From the cell containing the given text, extract its center point as (X, Y) coordinate. 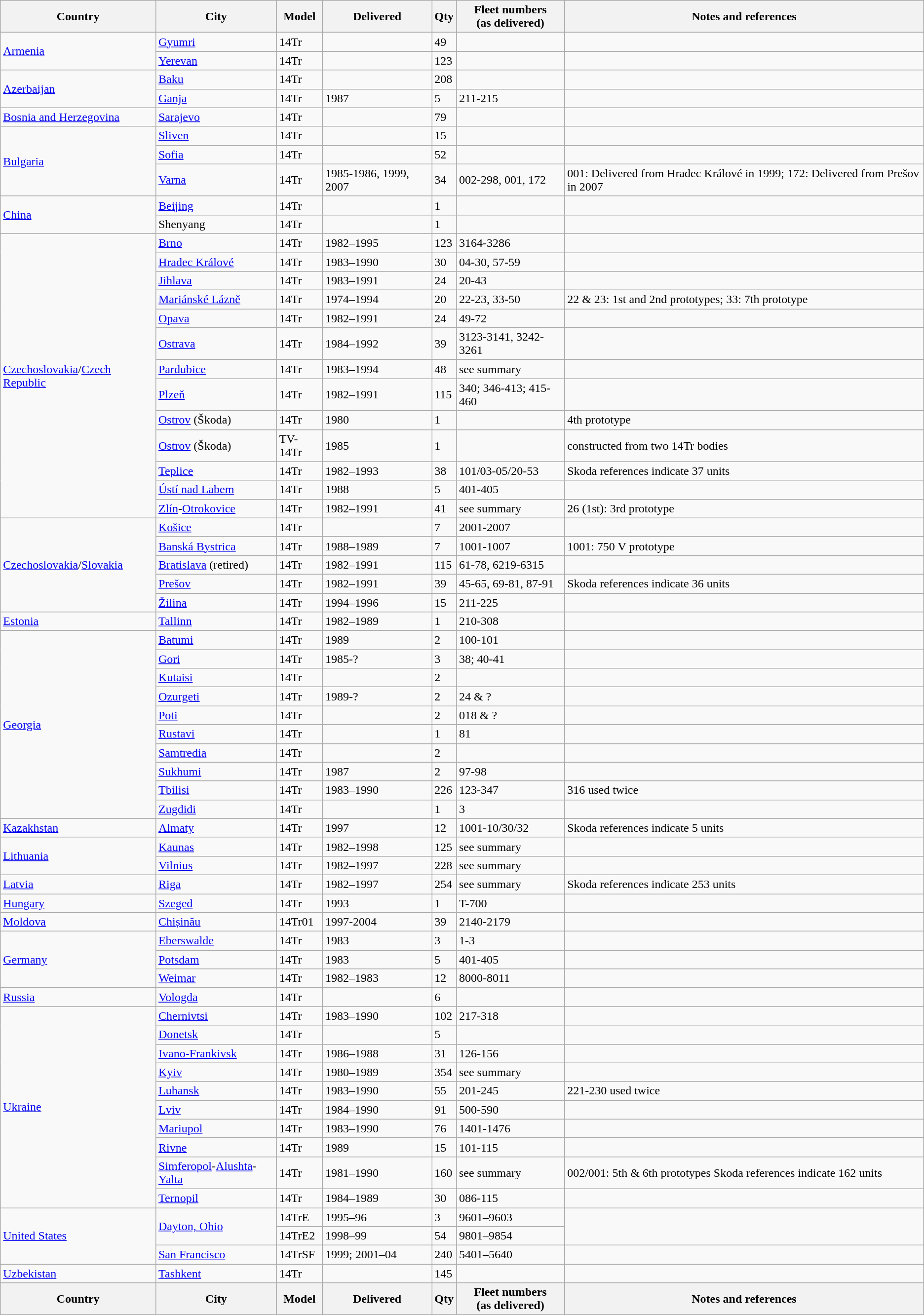
Moldova (78, 922)
Weimar (216, 978)
Samtredia (216, 753)
Skoda references indicate 36 units (744, 583)
Lviv (216, 1110)
41 (444, 508)
Žilina (216, 603)
Kyiv (216, 1072)
1982–1989 (377, 621)
Yerevan (216, 61)
Bratislava (retired) (216, 565)
1984–1989 (377, 1198)
22 & 23: 1st and 2nd prototypes; 33: 7th prototype (744, 300)
1982–1993 (377, 471)
1982–1995 (377, 243)
Estonia (78, 621)
Armenia (78, 51)
04-30, 57-59 (510, 262)
Vologda (216, 997)
1995–96 (377, 1217)
086-115 (510, 1198)
Czechoslovakia/Slovakia (78, 565)
45-65, 69-81, 87-91 (510, 583)
Zugdidi (216, 809)
Jihlava (216, 281)
Ivano-Frankivsk (216, 1053)
1001-10/30/32 (510, 828)
160 (444, 1173)
22-23, 33-50 (510, 300)
14TrE (299, 1217)
340; 346-413; 415-460 (510, 395)
Sarajevo (216, 117)
91 (444, 1110)
49-72 (510, 318)
Poti (216, 715)
Prešov (216, 583)
Latvia (78, 884)
9601–9603 (510, 1217)
49 (444, 42)
Germany (78, 960)
Ozurgeti (216, 696)
217-318 (510, 1016)
1997 (377, 828)
Beijing (216, 205)
Skoda references indicate 5 units (744, 828)
1974–1994 (377, 300)
Brno (216, 243)
1999; 2001–04 (377, 1255)
001: Delivered from Hradec Králové in 1999; 172: Delivered from Prešov in 2007 (744, 180)
201-245 (510, 1091)
Vilnius (216, 865)
constructed from two 14Tr bodies (744, 445)
31 (444, 1053)
Pardubice (216, 369)
T-700 (510, 903)
1980–1989 (377, 1072)
Ústí nad Labem (216, 490)
Mariánské Lázně (216, 300)
Zlín-Otrokovice (216, 508)
Azerbaijan (78, 89)
Teplice (216, 471)
Plzeň (216, 395)
Eberswalde (216, 941)
38; 40-41 (510, 659)
Hungary (78, 903)
Riga (216, 884)
San Francisco (216, 1255)
002-298, 001, 172 (510, 180)
1001: 750 V prototype (744, 546)
Varna (216, 180)
Georgia (78, 725)
208 (444, 79)
211-215 (510, 98)
1993 (377, 903)
81 (510, 734)
1-3 (510, 941)
Lithuania (78, 856)
1983–1991 (377, 281)
211-225 (510, 603)
228 (444, 865)
China (78, 215)
Batumi (216, 640)
Gyumri (216, 42)
54 (444, 1236)
Sofia (216, 155)
Ostrava (216, 344)
1401-1476 (510, 1128)
Simferopol-Alushta-Yalta (216, 1173)
38 (444, 471)
6 (444, 997)
240 (444, 1255)
Rustavi (216, 734)
1001-1007 (510, 546)
Bosnia and Herzegovina (78, 117)
1988–1989 (377, 546)
123-347 (510, 790)
2001-2007 (510, 527)
9801–9854 (510, 1236)
145 (444, 1274)
76 (444, 1128)
100-101 (510, 640)
Almaty (216, 828)
Chernivtsi (216, 1016)
97-98 (510, 772)
Ternopil (216, 1198)
002/001: 5th & 6th prototypes Skoda references indicate 162 units (744, 1173)
14TrSF (299, 1255)
221-230 used twice (744, 1091)
210-308 (510, 621)
48 (444, 369)
8000-8011 (510, 978)
Skoda references indicate 253 units (744, 884)
United States (78, 1236)
1982–1983 (377, 978)
101-115 (510, 1147)
Hradec Králové (216, 262)
Kaunas (216, 847)
Dayton, Ohio (216, 1226)
316 used twice (744, 790)
14TrE2 (299, 1236)
Czechoslovakia/Czech Republic (78, 376)
52 (444, 155)
Shenyang (216, 224)
Banská Bystrica (216, 546)
Luhansk (216, 1091)
Kazakhstan (78, 828)
TV-14Tr (299, 445)
Ganja (216, 98)
Bulgaria (78, 161)
Szeged (216, 903)
Tallinn (216, 621)
Kutaisi (216, 678)
Donetsk (216, 1035)
2140-2179 (510, 922)
500-590 (510, 1110)
Rivne (216, 1147)
1988 (377, 490)
1983–1994 (377, 369)
34 (444, 180)
1994–1996 (377, 603)
20-43 (510, 281)
1985-? (377, 659)
55 (444, 1091)
Sliven (216, 136)
126-156 (510, 1053)
Ukraine (78, 1107)
Košice (216, 527)
3123-3141, 3242-3261 (510, 344)
1985 (377, 445)
Russia (78, 997)
226 (444, 790)
3164-3286 (510, 243)
Chișinău (216, 922)
20 (444, 300)
1986–1988 (377, 1053)
Uzbekistan (78, 1274)
Gori (216, 659)
1980 (377, 420)
Sukhumi (216, 772)
Skoda references indicate 37 units (744, 471)
254 (444, 884)
Opava (216, 318)
102 (444, 1016)
Tbilisi (216, 790)
Baku (216, 79)
Tashkent (216, 1274)
1982–1998 (377, 847)
61-78, 6219-6315 (510, 565)
79 (444, 117)
354 (444, 1072)
1985-1986, 1999, 2007 (377, 180)
1984–1990 (377, 1110)
Potsdam (216, 960)
1998–99 (377, 1236)
4th prototype (744, 420)
018 & ? (510, 715)
125 (444, 847)
1984–1992 (377, 344)
14Tr01 (299, 922)
Mariupol (216, 1128)
101/03-05/20-53 (510, 471)
24 & ? (510, 696)
1997-2004 (377, 922)
5401–5640 (510, 1255)
1981–1990 (377, 1173)
1989-? (377, 696)
26 (1st): 3rd prototype (744, 508)
